Scan for the cell matching the given text and deliver its (X, Y) coordinate at center. 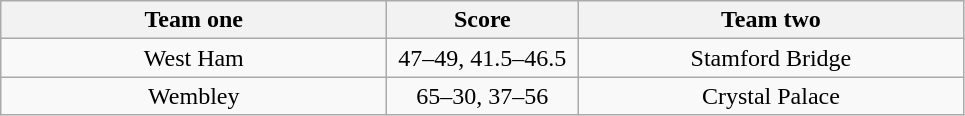
Score (482, 20)
Team one (194, 20)
Team two (771, 20)
Stamford Bridge (771, 58)
West Ham (194, 58)
65–30, 37–56 (482, 96)
Wembley (194, 96)
47–49, 41.5–46.5 (482, 58)
Crystal Palace (771, 96)
